Identify which cell holds the provided text, then report its (x, y) central coordinate. 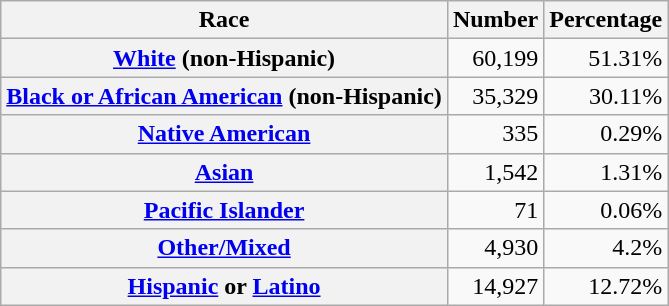
335 (495, 134)
Hispanic or Latino (224, 286)
12.72% (606, 286)
Number (495, 20)
4.2% (606, 248)
0.29% (606, 134)
White (non-Hispanic) (224, 58)
Black or African American (non-Hispanic) (224, 96)
60,199 (495, 58)
1.31% (606, 172)
Other/Mixed (224, 248)
14,927 (495, 286)
Asian (224, 172)
Pacific Islander (224, 210)
35,329 (495, 96)
Race (224, 20)
51.31% (606, 58)
30.11% (606, 96)
71 (495, 210)
4,930 (495, 248)
Percentage (606, 20)
0.06% (606, 210)
Native American (224, 134)
1,542 (495, 172)
